Scan for the cell matching the given text and deliver its (X, Y) coordinate at center. 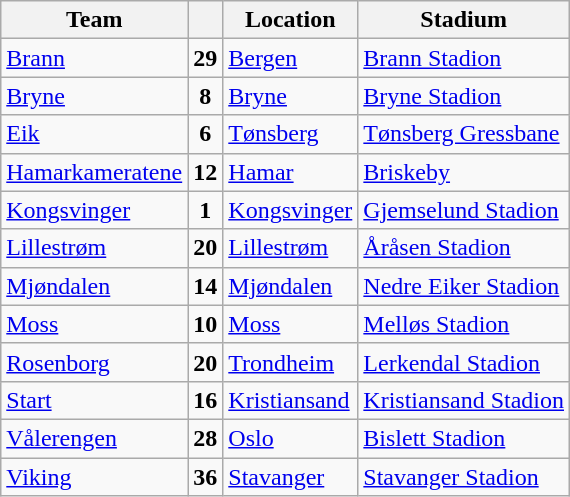
1 (206, 210)
Brann Stadion (464, 58)
Tønsberg Gressbane (464, 134)
36 (206, 477)
Eik (94, 134)
Gjemselund Stadion (464, 210)
Hamar (290, 172)
Viking (94, 477)
Nedre Eiker Stadion (464, 286)
Oslo (290, 438)
Hamarkameratene (94, 172)
Melløs Stadion (464, 324)
8 (206, 96)
14 (206, 286)
Bergen (290, 58)
Stadium (464, 20)
Stavanger Stadion (464, 477)
Brann (94, 58)
16 (206, 400)
Åråsen Stadion (464, 248)
Briskeby (464, 172)
Lerkendal Stadion (464, 362)
Trondheim (290, 362)
29 (206, 58)
Location (290, 20)
Rosenborg (94, 362)
Stavanger (290, 477)
Bislett Stadion (464, 438)
10 (206, 324)
Vålerengen (94, 438)
28 (206, 438)
12 (206, 172)
Kristiansand Stadion (464, 400)
Team (94, 20)
Bryne Stadion (464, 96)
Tønsberg (290, 134)
6 (206, 134)
Kristiansand (290, 400)
Start (94, 400)
